Find where the given text appears and provide that cell's center as (X, Y) coordinate. 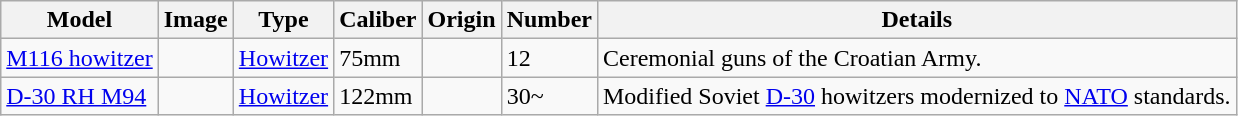
Origin (462, 20)
D-30 RH M94 (80, 96)
75mm (378, 58)
Type (283, 20)
12 (549, 58)
Number (549, 20)
Ceremonial guns of the Croatian Army. (916, 58)
Model (80, 20)
M116 howitzer (80, 58)
Modified Soviet D-30 howitzers modernized to NATO standards. (916, 96)
Image (196, 20)
122mm (378, 96)
Details (916, 20)
30~ (549, 96)
Caliber (378, 20)
